Return the (X, Y) coordinate for the center point of the cell that contains the specified text.  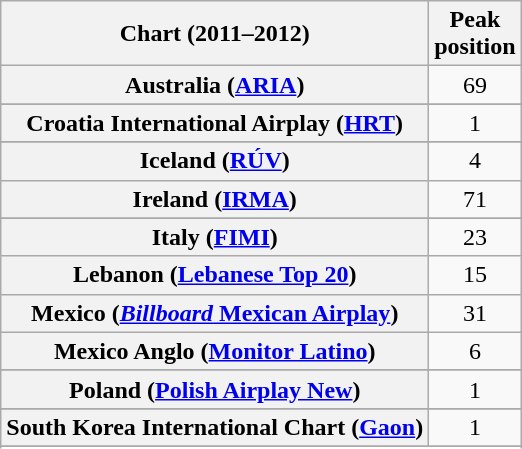
71 (475, 199)
Croatia International Airplay (HRT) (215, 123)
4 (475, 161)
Mexico Anglo (Monitor Latino) (215, 351)
6 (475, 351)
23 (475, 237)
Ireland (IRMA) (215, 199)
South Korea International Chart (Gaon) (215, 427)
Mexico (Billboard Mexican Airplay) (215, 313)
Poland (Polish Airplay New) (215, 389)
Lebanon (Lebanese Top 20) (215, 275)
15 (475, 275)
Iceland (RÚV) (215, 161)
Italy (FIMI) (215, 237)
31 (475, 313)
69 (475, 85)
Chart (2011–2012) (215, 34)
Australia (ARIA) (215, 85)
Peakposition (475, 34)
